Output the [x, y] coordinate of the center of the cell containing the given text.  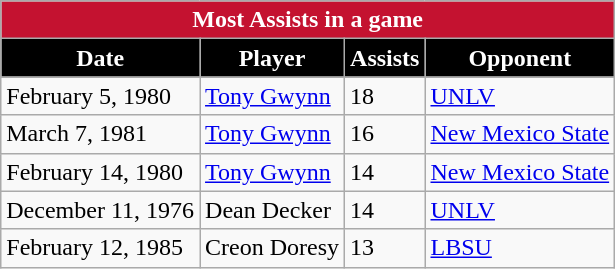
December 11, 1976 [100, 210]
February 14, 1980 [100, 172]
Most Assists in a game [308, 20]
Creon Doresy [272, 248]
18 [385, 96]
Opponent [520, 58]
LBSU [520, 248]
February 12, 1985 [100, 248]
March 7, 1981 [100, 134]
16 [385, 134]
13 [385, 248]
February 5, 1980 [100, 96]
Dean Decker [272, 210]
Date [100, 58]
Assists [385, 58]
Player [272, 58]
